Identify which cell holds the provided text, then report its (x, y) central coordinate. 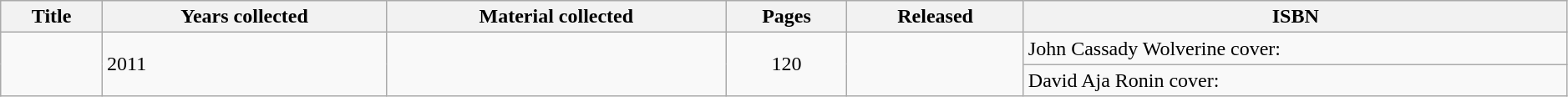
David Aja Ronin cover: (1295, 80)
ISBN (1295, 17)
2011 (245, 64)
Material collected (556, 17)
John Cassady Wolverine cover: (1295, 48)
Title (52, 17)
Pages (787, 17)
120 (787, 64)
Years collected (245, 17)
Released (936, 17)
